Return [x, y] of the center of cell containing provided text 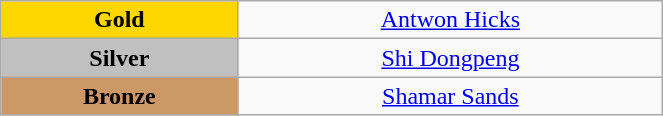
Bronze [120, 96]
Silver [120, 58]
Antwon Hicks [450, 20]
Shamar Sands [450, 96]
Shi Dongpeng [450, 58]
Gold [120, 20]
